Locate the cell with the specified text and output its [X, Y] center coordinate. 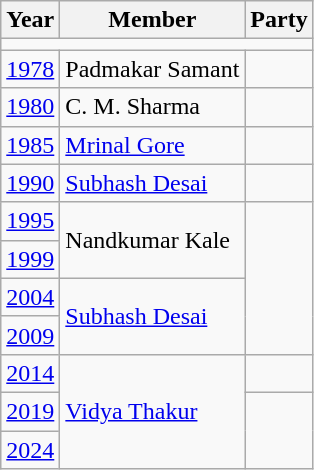
2019 [30, 411]
2024 [30, 449]
Member [152, 20]
Party [279, 20]
Year [30, 20]
1980 [30, 107]
Mrinal Gore [152, 145]
2004 [30, 297]
1995 [30, 221]
1985 [30, 145]
2009 [30, 335]
1990 [30, 183]
Padmakar Samant [152, 69]
1999 [30, 259]
Nandkumar Kale [152, 240]
Vidya Thakur [152, 411]
C. M. Sharma [152, 107]
2014 [30, 373]
1978 [30, 69]
